Identify which cell holds the provided text, then report its [x, y] central coordinate. 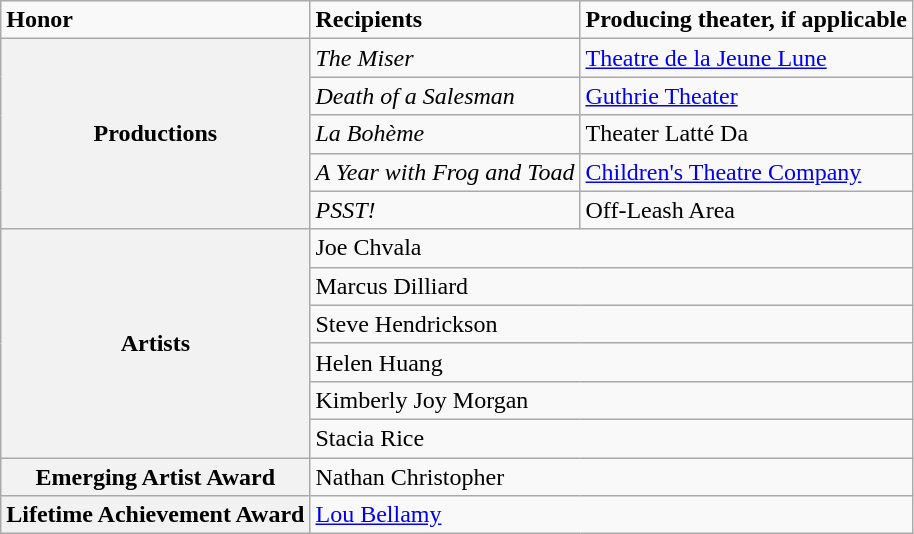
Lou Bellamy [611, 515]
Theater Latté Da [746, 134]
Off-Leash Area [746, 210]
Marcus Dilliard [611, 286]
Children's Theatre Company [746, 172]
Helen Huang [611, 362]
Honor [156, 20]
La Bohème [445, 134]
Artists [156, 343]
Guthrie Theater [746, 96]
PSST! [445, 210]
The Miser [445, 58]
Nathan Christopher [611, 477]
Theatre de la Jeune Lune [746, 58]
A Year with Frog and Toad [445, 172]
Stacia Rice [611, 438]
Emerging Artist Award [156, 477]
Death of a Salesman [445, 96]
Recipients [445, 20]
Steve Hendrickson [611, 324]
Producing theater, if applicable [746, 20]
Kimberly Joy Morgan [611, 400]
Productions [156, 134]
Lifetime Achievement Award [156, 515]
Joe Chvala [611, 248]
